Return [X, Y] of the center of cell containing provided text 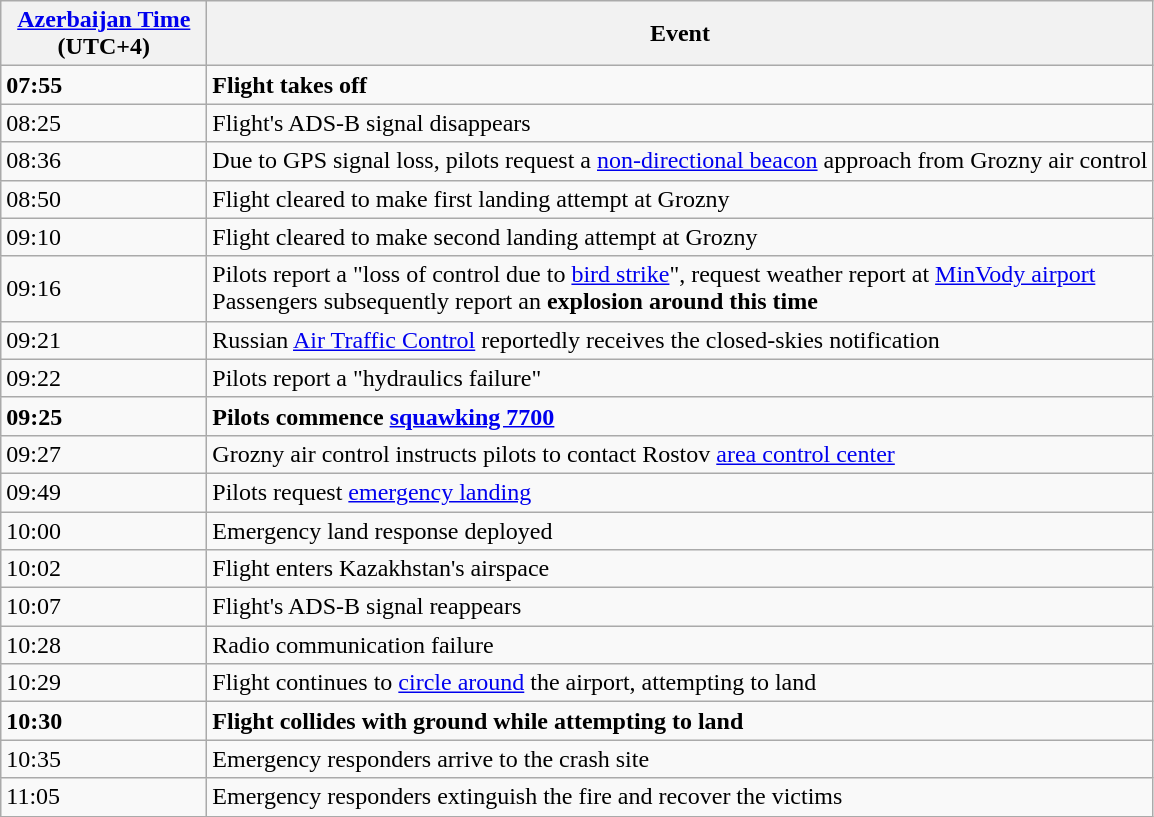
10:35 [104, 759]
Flight's ADS-B signal reappears [680, 607]
Event [680, 34]
Flight cleared to make second landing attempt at Grozny [680, 237]
Emergency responders arrive to the crash site [680, 759]
09:25 [104, 416]
08:36 [104, 161]
08:50 [104, 199]
Pilots commence squawking 7700 [680, 416]
09:22 [104, 378]
Flight cleared to make first landing attempt at Grozny [680, 199]
09:10 [104, 237]
Emergency responders extinguish the fire and recover the victims [680, 797]
11:05 [104, 797]
Flight collides with ground while attempting to land [680, 721]
Flight's ADS-B signal disappears [680, 123]
Pilots report a "hydraulics failure" [680, 378]
Flight continues to circle around the airport, attempting to land [680, 683]
10:29 [104, 683]
Russian Air Traffic Control reportedly receives the closed-skies notification [680, 340]
Grozny air control instructs pilots to contact Rostov area control center [680, 454]
Pilots request emergency landing [680, 492]
Flight takes off [680, 85]
Radio communication failure [680, 645]
07:55 [104, 85]
Emergency land response deployed [680, 531]
10:07 [104, 607]
09:21 [104, 340]
Flight enters Kazakhstan's airspace [680, 569]
10:00 [104, 531]
09:27 [104, 454]
09:49 [104, 492]
10:28 [104, 645]
08:25 [104, 123]
Azerbaijan Time (UTC+4) [104, 34]
09:16 [104, 288]
10:02 [104, 569]
10:30 [104, 721]
Due to GPS signal loss, pilots request a non-directional beacon approach from Grozny air control [680, 161]
